Locate the cell with the specified text and output its [x, y] center coordinate. 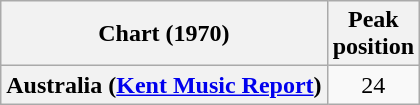
24 [373, 85]
Chart (1970) [164, 34]
Peakposition [373, 34]
Australia (Kent Music Report) [164, 85]
